Return [x, y] of the center of cell containing provided text 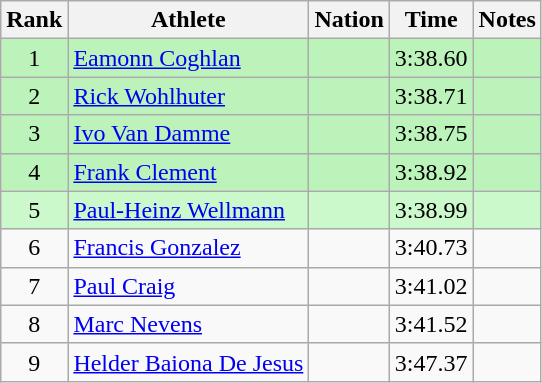
3:41.52 [431, 324]
1 [34, 58]
4 [34, 172]
3:38.92 [431, 172]
Paul Craig [188, 286]
3:40.73 [431, 248]
8 [34, 324]
Marc Nevens [188, 324]
Athlete [188, 20]
Rick Wohlhuter [188, 96]
Helder Baiona De Jesus [188, 362]
Eamonn Coghlan [188, 58]
3:38.60 [431, 58]
Paul-Heinz Wellmann [188, 210]
3:47.37 [431, 362]
3:38.71 [431, 96]
Frank Clement [188, 172]
3 [34, 134]
Francis Gonzalez [188, 248]
3:38.99 [431, 210]
Nation [349, 20]
3:41.02 [431, 286]
3:38.75 [431, 134]
Ivo Van Damme [188, 134]
7 [34, 286]
2 [34, 96]
Time [431, 20]
Rank [34, 20]
Notes [507, 20]
9 [34, 362]
5 [34, 210]
6 [34, 248]
